Extract the [X, Y] coordinate from the center of the cell holding the provided text.  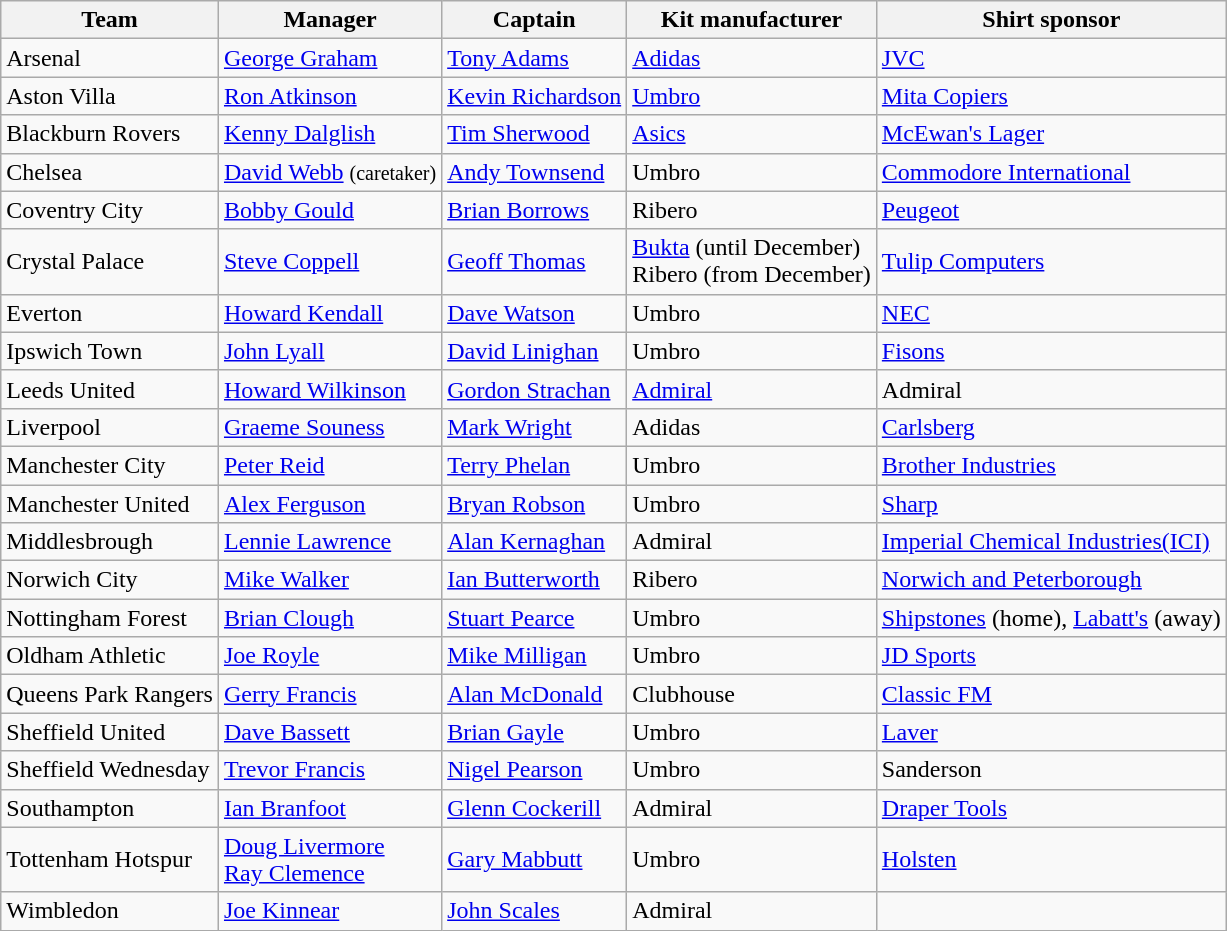
John Lyall [330, 351]
Glenn Cockerill [534, 808]
Wimbledon [110, 911]
Classic FM [1051, 694]
Sharp [1051, 503]
Mike Milligan [534, 656]
Geoff Thomas [534, 262]
Manager [330, 20]
Draper Tools [1051, 808]
NEC [1051, 313]
Sheffield Wednesday [110, 770]
Steve Coppell [330, 262]
Queens Park Rangers [110, 694]
David Linighan [534, 351]
Dave Watson [534, 313]
Crystal Palace [110, 262]
Kit manufacturer [752, 20]
Kenny Dalglish [330, 134]
Ian Butterworth [534, 580]
Aston Villa [110, 96]
Ron Atkinson [330, 96]
Tony Adams [534, 58]
Imperial Chemical Industries(ICI) [1051, 542]
Blackburn Rovers [110, 134]
Fisons [1051, 351]
Norwich and Peterborough [1051, 580]
Gordon Strachan [534, 389]
Shirt sponsor [1051, 20]
JVC [1051, 58]
Mark Wright [534, 427]
Mike Walker [330, 580]
Chelsea [110, 172]
Sanderson [1051, 770]
Nottingham Forest [110, 618]
Dave Bassett [330, 732]
Howard Wilkinson [330, 389]
Ipswich Town [110, 351]
Manchester United [110, 503]
Alex Ferguson [330, 503]
Liverpool [110, 427]
Commodore International [1051, 172]
Manchester City [110, 465]
Peugeot [1051, 210]
Peter Reid [330, 465]
McEwan's Lager [1051, 134]
Shipstones (home), Labatt's (away) [1051, 618]
Middlesbrough [110, 542]
Brian Gayle [534, 732]
JD Sports [1051, 656]
Andy Townsend [534, 172]
Oldham Athletic [110, 656]
Trevor Francis [330, 770]
Alan McDonald [534, 694]
Carlsberg [1051, 427]
Nigel Pearson [534, 770]
Bryan Robson [534, 503]
Joe Royle [330, 656]
Ian Branfoot [330, 808]
Clubhouse [752, 694]
Asics [752, 134]
Kevin Richardson [534, 96]
Tulip Computers [1051, 262]
Stuart Pearce [534, 618]
Norwich City [110, 580]
Mita Copiers [1051, 96]
Team [110, 20]
Lennie Lawrence [330, 542]
David Webb (caretaker) [330, 172]
Gary Mabbutt [534, 860]
Joe Kinnear [330, 911]
Bukta (until December)Ribero (from December) [752, 262]
Terry Phelan [534, 465]
Everton [110, 313]
Brother Industries [1051, 465]
Brian Borrows [534, 210]
Tim Sherwood [534, 134]
Howard Kendall [330, 313]
Leeds United [110, 389]
Tottenham Hotspur [110, 860]
Laver [1051, 732]
Bobby Gould [330, 210]
George Graham [330, 58]
Coventry City [110, 210]
Graeme Souness [330, 427]
Holsten [1051, 860]
John Scales [534, 911]
Captain [534, 20]
Arsenal [110, 58]
Sheffield United [110, 732]
Alan Kernaghan [534, 542]
Gerry Francis [330, 694]
Southampton [110, 808]
Brian Clough [330, 618]
Doug Livermore Ray Clemence [330, 860]
